Return the [X, Y] coordinate for the center point of the cell that contains the specified text.  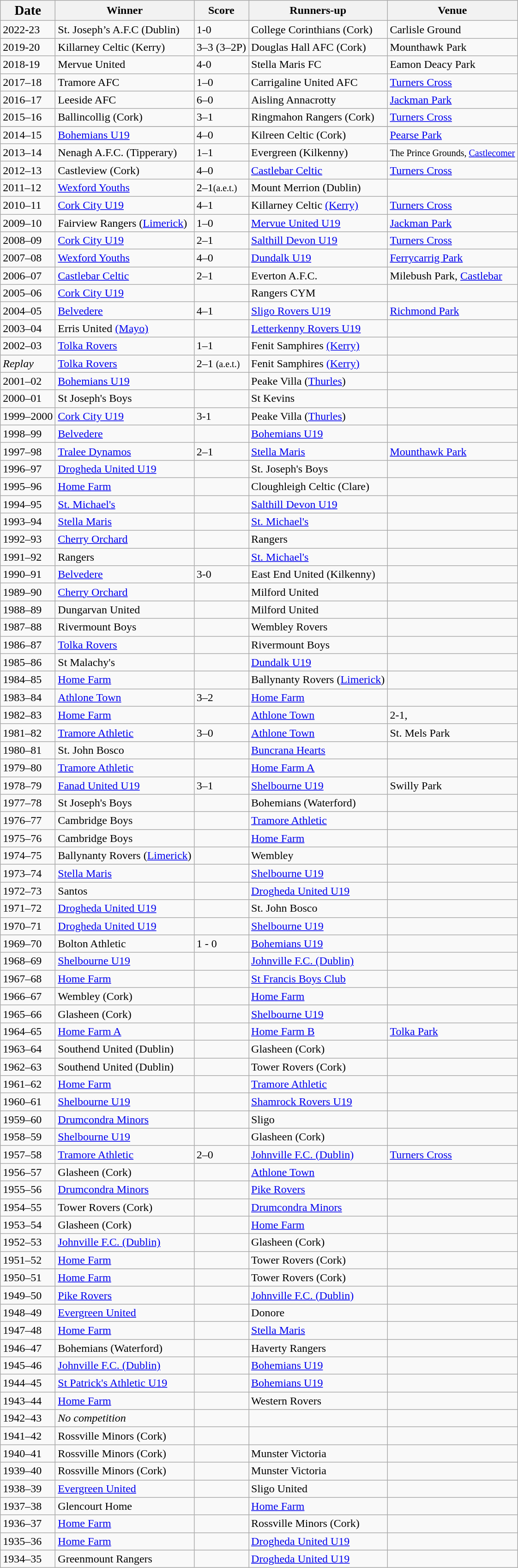
Leeside AFC [125, 100]
2017–18 [28, 82]
1942–43 [28, 1418]
Wembley [318, 856]
1981–82 [28, 733]
1990–91 [28, 575]
2012–13 [28, 170]
2004–05 [28, 311]
1952–53 [28, 1242]
1960–61 [28, 1102]
Wembley Rovers [318, 627]
2022-23 [28, 30]
2005–06 [28, 293]
Milebush Park, Castlebar [452, 276]
1970–71 [28, 926]
Home Farm B [318, 1031]
St. Mels Park [452, 733]
1966–67 [28, 996]
2011–12 [28, 188]
1946–47 [28, 1348]
2-1, [452, 715]
St. Joseph’s A.F.C (Dublin) [125, 30]
1991–92 [28, 557]
1989–90 [28, 592]
Nenagh A.F.C. (Tipperary) [125, 152]
2002–03 [28, 346]
Aisling Annacrotty [318, 100]
1972–73 [28, 891]
2009–10 [28, 223]
1968–69 [28, 961]
Shamrock Rovers U19 [318, 1102]
1939–40 [28, 1471]
1941–42 [28, 1436]
Eamon Deacy Park [452, 65]
Douglas Hall AFC (Cork) [318, 47]
1974–75 [28, 856]
1963–64 [28, 1049]
Runners-up [318, 11]
1961–62 [28, 1084]
6–0 [221, 100]
Dungarvan United [125, 610]
1964–65 [28, 1031]
Fairview Rangers (Limerick) [125, 223]
3–0 [221, 733]
2010–11 [28, 205]
2008–09 [28, 241]
Evergreen (Kilkenny) [318, 152]
4-0 [221, 65]
2001–02 [28, 381]
1935–36 [28, 1541]
1944–45 [28, 1383]
Carlisle Ground [452, 30]
Cloughleigh Celtic (Clare) [318, 486]
1997–98 [28, 451]
Carrigaline United AFC [318, 82]
3-1 [221, 416]
1979–80 [28, 768]
1988–89 [28, 610]
Everton A.F.C. [318, 276]
1938–39 [28, 1489]
Bolton Athletic [125, 944]
Fanad United U19 [125, 786]
Venue [452, 11]
Mervue United [125, 65]
St Malachy's [125, 662]
1987–88 [28, 627]
Western Rovers [318, 1401]
1998–99 [28, 434]
1980–81 [28, 750]
2016–17 [28, 100]
1 - 0 [221, 944]
1971–72 [28, 908]
2003–04 [28, 328]
Sligo [318, 1120]
1999–2000 [28, 416]
1996–97 [28, 469]
1948–49 [28, 1313]
St Kevins [318, 399]
1985–86 [28, 662]
1983–84 [28, 697]
1969–70 [28, 944]
Buncrana Hearts [318, 750]
Ferrycarrig Park [452, 258]
Tralee Dynamos [125, 451]
Date [28, 11]
1934–35 [28, 1559]
3–2 [221, 697]
1937–38 [28, 1506]
1967–68 [28, 979]
Score [221, 11]
St Patrick's Athletic U19 [125, 1383]
2015–16 [28, 117]
Letterkenny Rovers U19 [318, 328]
1953–54 [28, 1225]
Sligo Rovers U19 [318, 311]
No competition [125, 1418]
Mervue United U19 [318, 223]
1975–76 [28, 838]
1-0 [221, 30]
Mount Merrion (Dublin) [318, 188]
Pearse Park [452, 135]
Rangers CYM [318, 293]
Erris United (Mayo) [125, 328]
2014–15 [28, 135]
1976–77 [28, 821]
Tolka Park [452, 1031]
1951–52 [28, 1260]
3–3 (3–2P) [221, 47]
The Prince Grounds, Castlecomer [452, 152]
Richmond Park [452, 311]
Ringmahon Rangers (Cork) [318, 117]
College Corinthians (Cork) [318, 30]
1945–46 [28, 1366]
1940–41 [28, 1453]
1962–63 [28, 1066]
Sligo United [318, 1489]
3-0 [221, 575]
1977–78 [28, 803]
1984–85 [28, 680]
1992–93 [28, 539]
1995–96 [28, 486]
2019-20 [28, 47]
Replay [28, 363]
1978–79 [28, 786]
1950–51 [28, 1277]
1954–55 [28, 1207]
2–1 (a.e.t.) [221, 363]
Swilly Park [452, 786]
Haverty Rangers [318, 1348]
1949–50 [28, 1295]
1994–95 [28, 504]
1986–87 [28, 645]
Winner [125, 11]
Kilreen Celtic (Cork) [318, 135]
2007–08 [28, 258]
East End United (Kilkenny) [318, 575]
1943–44 [28, 1401]
Tramore AFC [125, 82]
2006–07 [28, 276]
Castleview (Cork) [125, 170]
1973–74 [28, 873]
1955–56 [28, 1190]
1958–59 [28, 1137]
Glencourt Home [125, 1506]
1947–48 [28, 1330]
St Francis Boys Club [318, 979]
1959–60 [28, 1120]
1993–94 [28, 522]
2000–01 [28, 399]
1936–37 [28, 1524]
2018-19 [28, 65]
Santos [125, 891]
Donore [318, 1313]
St. Joseph's Boys [318, 469]
Greenmount Rangers [125, 1559]
2–0 [221, 1155]
Ballincollig (Cork) [125, 117]
Stella Maris FC [318, 65]
1956–57 [28, 1172]
2013–14 [28, 152]
1965–66 [28, 1014]
1982–83 [28, 715]
1957–58 [28, 1155]
Wembley (Cork) [125, 996]
2–1(a.e.t.) [221, 188]
